From the cell containing the given text, extract its center point as [x, y] coordinate. 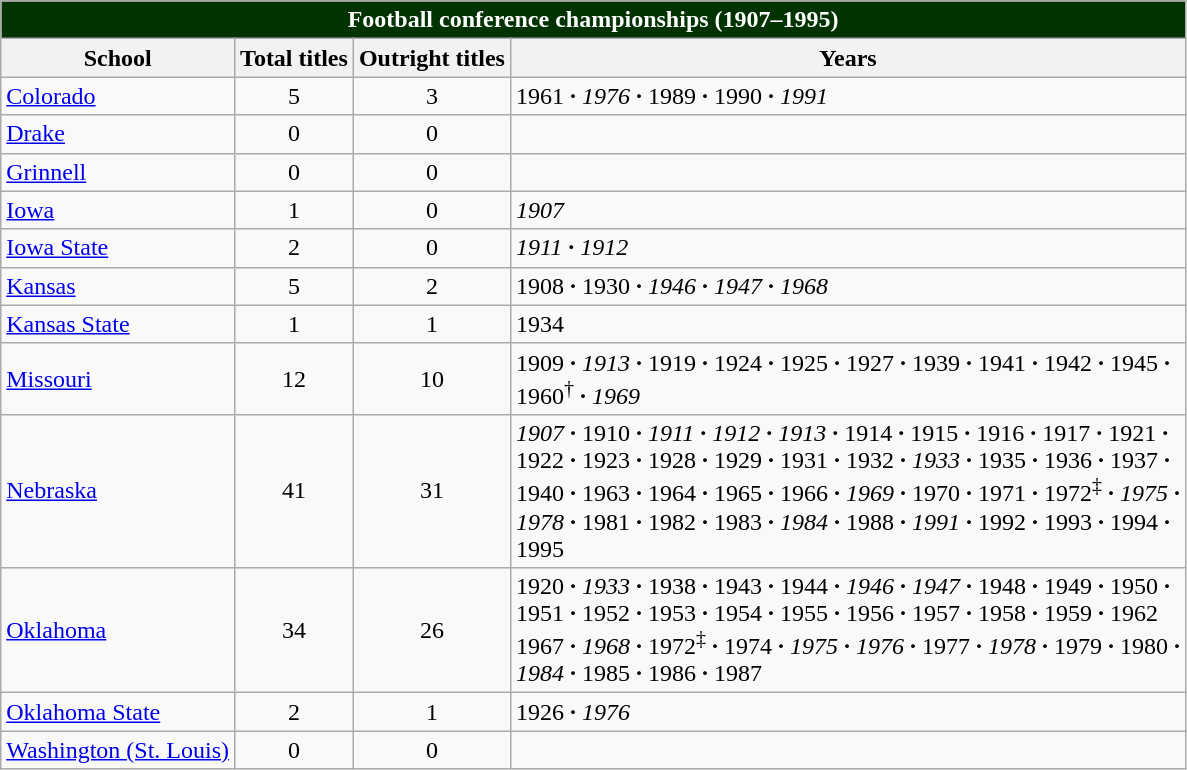
Kansas State [118, 324]
34 [294, 630]
Years [848, 58]
Oklahoma State [118, 712]
Football conference championships (1907–1995) [594, 20]
1934 [848, 324]
Nebraska [118, 492]
School [118, 58]
3 [432, 96]
12 [294, 379]
41 [294, 492]
1908 · 1930 · 1946 · 1947 · 1968 [848, 286]
Missouri [118, 379]
26 [432, 630]
Colorado [118, 96]
Oklahoma [118, 630]
1909 · 1913 · 1919 · 1924 · 1925 · 1927 · 1939 · 1941 · 1942 · 1945 ·1960† · 1969 [848, 379]
Outright titles [432, 58]
Grinnell [118, 172]
Drake [118, 134]
31 [432, 492]
1911 · 1912 [848, 248]
Iowa State [118, 248]
10 [432, 379]
Kansas [118, 286]
1961 · 1976 · 1989 · 1990 · 1991 [848, 96]
Total titles [294, 58]
1926 · 1976 [848, 712]
Washington (St. Louis) [118, 750]
1907 [848, 210]
Iowa [118, 210]
